Find where the given text appears and provide that cell's center as [x, y] coordinate. 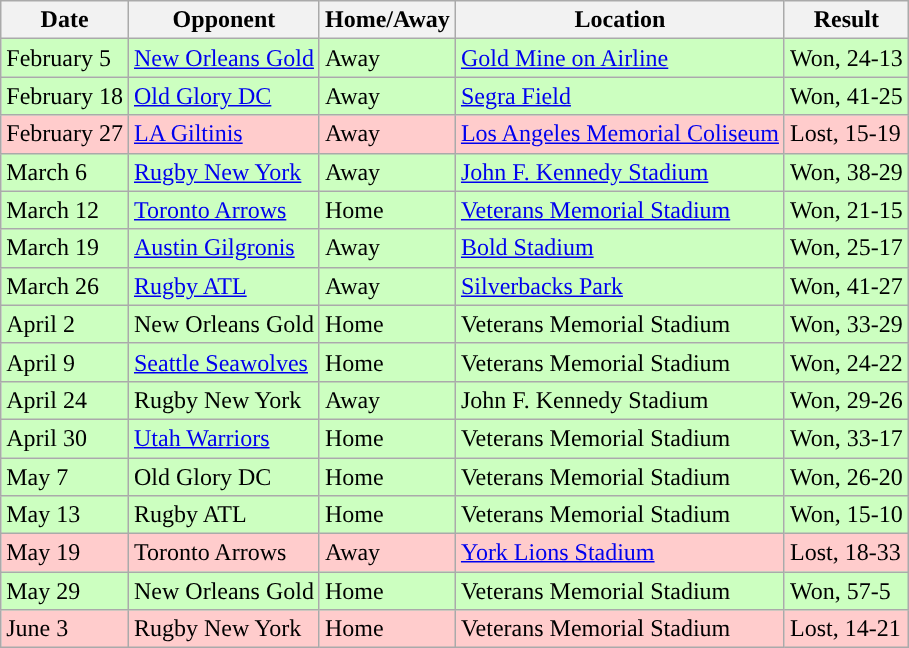
Won, 41-27 [846, 286]
February 27 [65, 134]
Won, 24-13 [846, 58]
Austin Gilgronis [224, 248]
Segra Field [620, 96]
Los Angeles Memorial Coliseum [620, 134]
April 9 [65, 362]
Date [65, 20]
Won, 25-17 [846, 248]
Won, 26-20 [846, 477]
Seattle Seawolves [224, 362]
LA Giltinis [224, 134]
Opponent [224, 20]
March 26 [65, 286]
May 13 [65, 515]
May 29 [65, 591]
May 19 [65, 553]
Won, 29-26 [846, 400]
February 18 [65, 96]
March 6 [65, 172]
April 2 [65, 324]
Location [620, 20]
Won, 41-25 [846, 96]
Utah Warriors [224, 438]
February 5 [65, 58]
May 7 [65, 477]
Won, 57-5 [846, 591]
Won, 33-29 [846, 324]
March 12 [65, 210]
Silverbacks Park [620, 286]
York Lions Stadium [620, 553]
March 19 [65, 248]
Lost, 18-33 [846, 553]
Bold Stadium [620, 248]
Gold Mine on Airline [620, 58]
June 3 [65, 629]
Won, 15-10 [846, 515]
Lost, 14-21 [846, 629]
Won, 21-15 [846, 210]
Won, 33-17 [846, 438]
Won, 24-22 [846, 362]
April 30 [65, 438]
Lost, 15-19 [846, 134]
April 24 [65, 400]
Home/Away [387, 20]
Won, 38-29 [846, 172]
Result [846, 20]
